Determine the [x, y] coordinate at the center of the cell enclosing the given text.  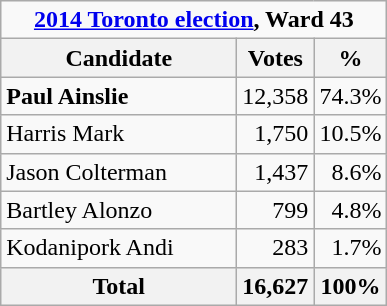
Jason Colterman [119, 172]
Votes [276, 58]
4.8% [350, 210]
% [350, 58]
Harris Mark [119, 134]
799 [276, 210]
Kodanipork Andi [119, 248]
1.7% [350, 248]
Candidate [119, 58]
12,358 [276, 96]
16,627 [276, 286]
Total [119, 286]
100% [350, 286]
1,437 [276, 172]
283 [276, 248]
10.5% [350, 134]
2014 Toronto election, Ward 43 [194, 20]
Bartley Alonzo [119, 210]
74.3% [350, 96]
1,750 [276, 134]
Paul Ainslie [119, 96]
8.6% [350, 172]
